Identify which cell holds the provided text, then report its [X, Y] central coordinate. 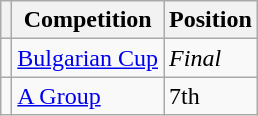
Final [211, 58]
Bulgarian Cup [88, 58]
Competition [88, 20]
7th [211, 96]
A Group [88, 96]
Position [211, 20]
